Extract the (x, y) coordinate from the center of the cell holding the provided text.  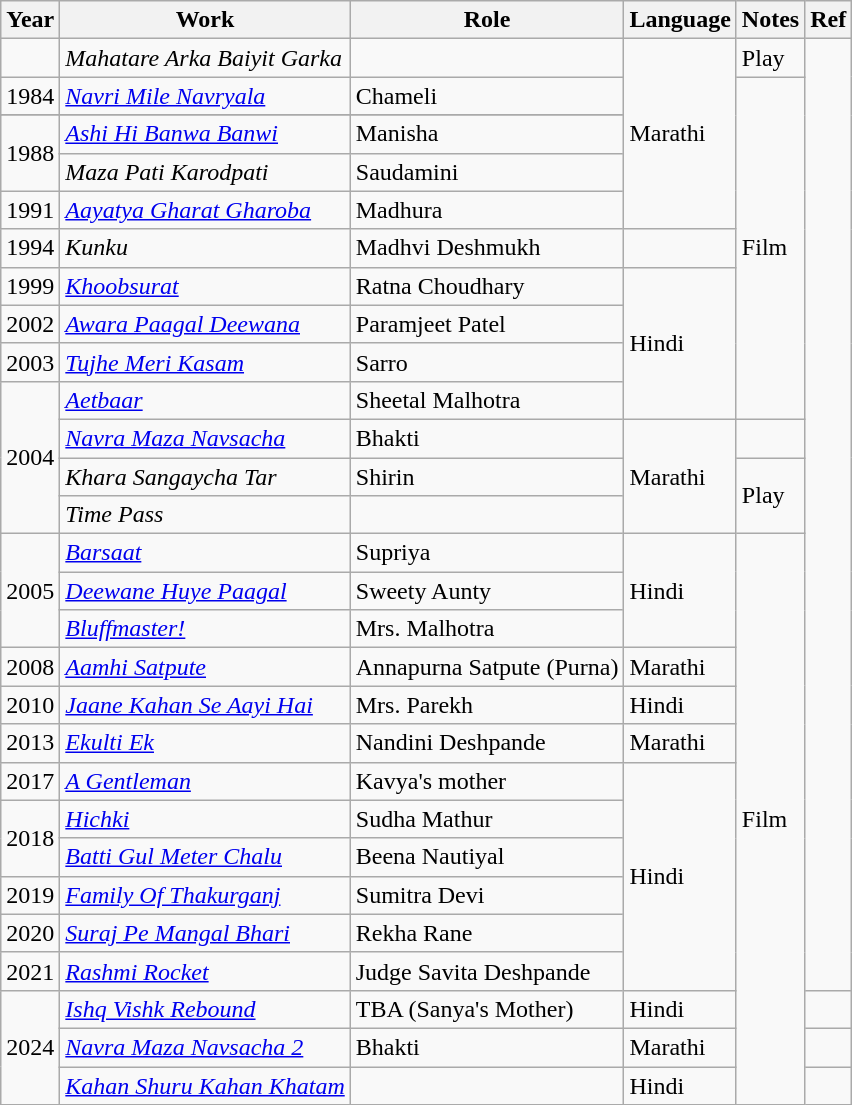
2013 (30, 743)
Judge Savita Deshpande (487, 971)
Kunku (205, 248)
Madhvi Deshmukh (487, 248)
Deewane Huye Paagal (205, 591)
TBA (Sanya's Mother) (487, 1009)
1988 (30, 153)
Hichki (205, 819)
Beena Nautiyal (487, 857)
Sweety Aunty (487, 591)
1984 (30, 96)
Navra Maza Navsacha (205, 438)
2003 (30, 362)
Khoobsurat (205, 286)
2010 (30, 705)
Year (30, 20)
1991 (30, 210)
Jaane Kahan Se Aayi Hai (205, 705)
Navri Mile Navryala (205, 96)
Ratna Choudhary (487, 286)
Manisha (487, 134)
2004 (30, 457)
Sudha Mathur (487, 819)
2019 (30, 895)
Family Of Thakurganj (205, 895)
2017 (30, 781)
1994 (30, 248)
Language (680, 20)
Shirin (487, 477)
Mrs. Malhotra (487, 629)
Bluffmaster! (205, 629)
Aetbaar (205, 400)
2002 (30, 324)
Navra Maza Navsacha 2 (205, 1047)
Nandini Deshpande (487, 743)
Maza Pati Karodpati (205, 172)
Role (487, 20)
Chameli (487, 96)
Khara Sangaycha Tar (205, 477)
Aamhi Satpute (205, 667)
Saudamini (487, 172)
Ref (828, 20)
Kahan Shuru Kahan Khatam (205, 1085)
Ishq Vishk Rebound (205, 1009)
Rekha Rane (487, 933)
Suraj Pe Mangal Bhari (205, 933)
2005 (30, 591)
Ekulti Ek (205, 743)
A Gentleman (205, 781)
Annapurna Satpute (Purna) (487, 667)
Awara Paagal Deewana (205, 324)
Sumitra Devi (487, 895)
Sheetal Malhotra (487, 400)
1999 (30, 286)
Barsaat (205, 553)
Mrs. Parekh (487, 705)
Mahatare Arka Baiyit Garka (205, 58)
Aayatya Gharat Gharoba (205, 210)
Time Pass (205, 515)
2021 (30, 971)
Ashi Hi Banwa Banwi (205, 134)
Supriya (487, 553)
2018 (30, 838)
2008 (30, 667)
Madhura (487, 210)
Paramjeet Patel (487, 324)
Work (205, 20)
2024 (30, 1047)
Rashmi Rocket (205, 971)
Batti Gul Meter Chalu (205, 857)
Tujhe Meri Kasam (205, 362)
Sarro (487, 362)
Kavya's mother (487, 781)
2020 (30, 933)
Notes (770, 20)
